Find where the given text appears and provide that cell's center as (x, y) coordinate. 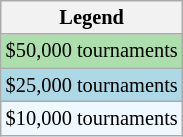
$25,000 tournaments (92, 85)
$10,000 tournaments (92, 118)
$50,000 tournaments (92, 51)
Legend (92, 17)
